Pinpoint the cell where the given text exists, returning its (x, y) midpoint coordinate. 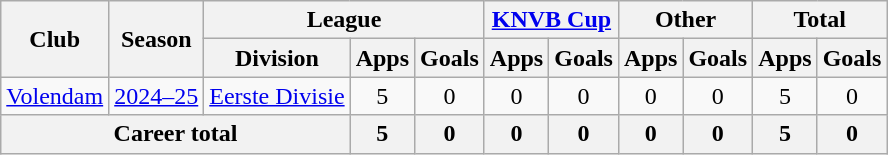
Total (820, 20)
Eerste Divisie (277, 96)
2024–25 (156, 96)
Career total (176, 134)
Division (277, 58)
League (344, 20)
KNVB Cup (551, 20)
Season (156, 39)
Volendam (55, 96)
Club (55, 39)
Other (685, 20)
